Identify which cell holds the provided text, then report its (x, y) central coordinate. 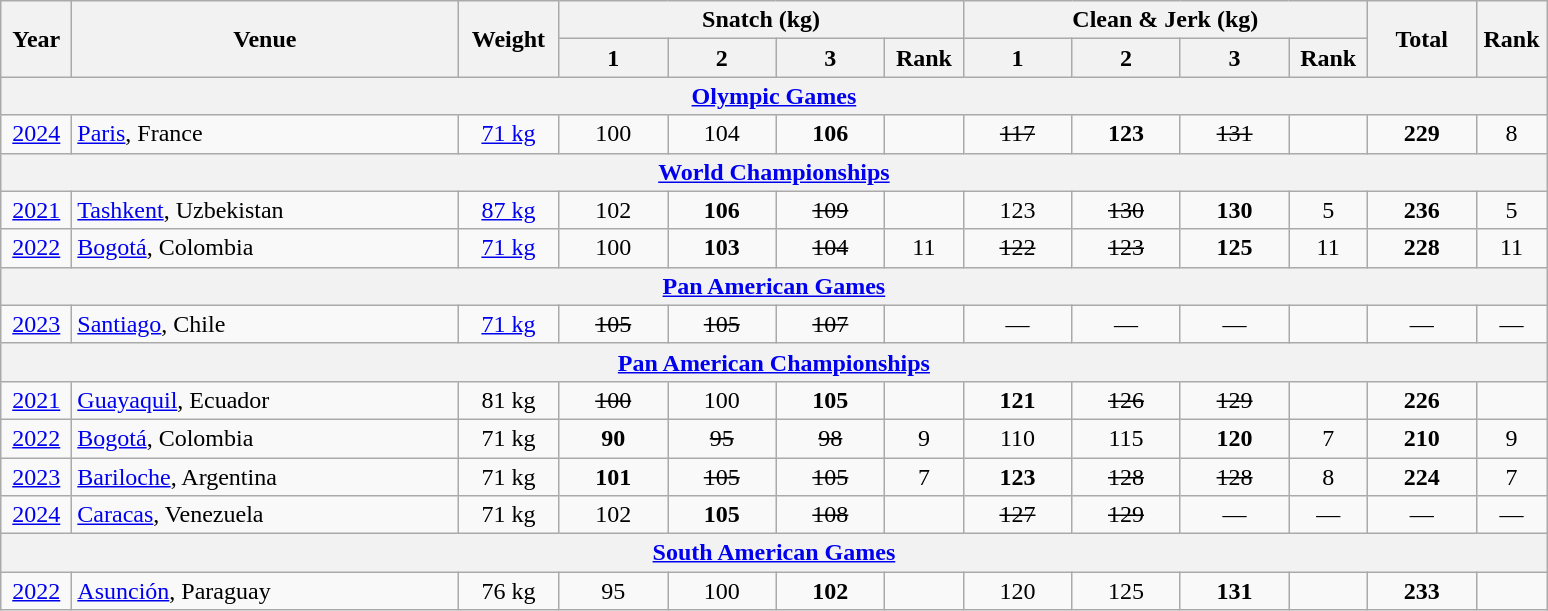
81 kg (508, 400)
110 (1018, 438)
76 kg (508, 591)
Pan American Games (774, 286)
Weight (508, 39)
Total (1422, 39)
98 (830, 438)
Pan American Championships (774, 362)
Bariloche, Argentina (265, 477)
Clean & Jerk (kg) (1165, 20)
90 (614, 438)
Snatch (kg) (761, 20)
World Championships (774, 172)
103 (722, 248)
109 (830, 210)
233 (1422, 591)
Venue (265, 39)
South American Games (774, 553)
Guayaquil, Ecuador (265, 400)
126 (1126, 400)
Tashkent, Uzbekistan (265, 210)
Santiago, Chile (265, 324)
226 (1422, 400)
117 (1018, 134)
224 (1422, 477)
Year (36, 39)
Paris, France (265, 134)
Olympic Games (774, 96)
122 (1018, 248)
87 kg (508, 210)
228 (1422, 248)
Asunción, Paraguay (265, 591)
127 (1018, 515)
210 (1422, 438)
229 (1422, 134)
Caracas, Venezuela (265, 515)
236 (1422, 210)
101 (614, 477)
108 (830, 515)
115 (1126, 438)
107 (830, 324)
121 (1018, 400)
